Provide the (X, Y) coordinate of the cell's center where the given text is located.  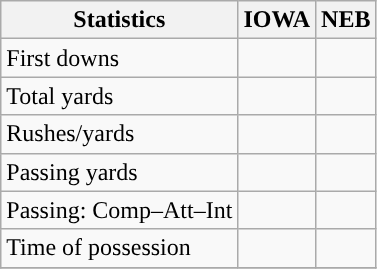
Passing: Comp–Att–Int (120, 210)
Statistics (120, 20)
First downs (120, 58)
Time of possession (120, 248)
Rushes/yards (120, 134)
Total yards (120, 96)
IOWA (277, 20)
NEB (346, 20)
Passing yards (120, 172)
